Capture the cell that displays the provided text and extract its (X, Y) central coordinate. 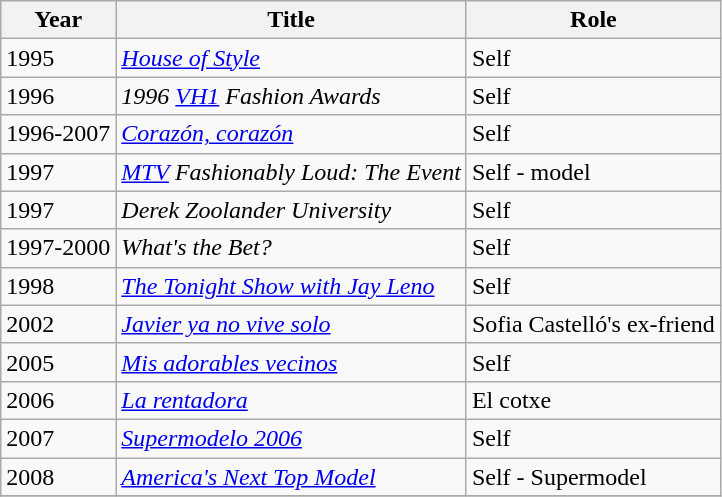
Javier ya no vive solo (292, 324)
Corazón, corazón (292, 134)
What's the Bet? (292, 248)
Self - Supermodel (593, 477)
Supermodelo 2006 (292, 438)
Year (58, 20)
2008 (58, 477)
America's Next Top Model (292, 477)
Self - model (593, 172)
House of Style (292, 58)
1996 VH1 Fashion Awards (292, 96)
Sofia Castelló's ex-friend (593, 324)
El cotxe (593, 400)
The Tonight Show with Jay Leno (292, 286)
1996-2007 (58, 134)
Derek Zoolander University (292, 210)
2007 (58, 438)
2006 (58, 400)
2002 (58, 324)
1996 (58, 96)
Mis adorables vecinos (292, 362)
MTV Fashionably Loud: The Event (292, 172)
2005 (58, 362)
Title (292, 20)
1998 (58, 286)
La rentadora (292, 400)
1997-2000 (58, 248)
1995 (58, 58)
Role (593, 20)
